Pinpoint the cell where the given text exists, returning its (x, y) midpoint coordinate. 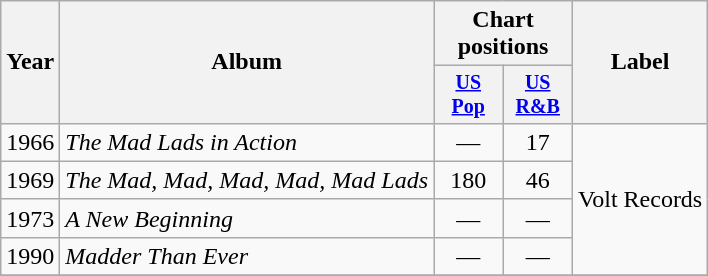
17 (538, 142)
US Pop (468, 94)
Madder Than Ever (247, 256)
1969 (30, 180)
1966 (30, 142)
1990 (30, 256)
Chart positions (504, 34)
46 (538, 180)
180 (468, 180)
A New Beginning (247, 218)
US R&B (538, 94)
The Mad, Mad, Mad, Mad, Mad Lads (247, 180)
Volt Records (640, 199)
Year (30, 62)
Label (640, 62)
Album (247, 62)
The Mad Lads in Action (247, 142)
1973 (30, 218)
